Determine the (x, y) coordinate at the center of the cell enclosing the given text.  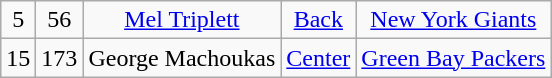
173 (60, 58)
Center (318, 58)
New York Giants (454, 20)
Back (318, 20)
56 (60, 20)
Green Bay Packers (454, 58)
15 (18, 58)
George Machoukas (182, 58)
5 (18, 20)
Mel Triplett (182, 20)
